Capture the cell that displays the provided text and extract its (x, y) central coordinate. 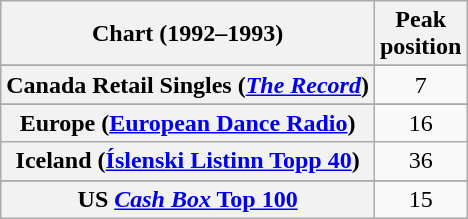
15 (420, 199)
Canada Retail Singles (The Record) (188, 85)
Iceland (Íslenski Listinn Topp 40) (188, 161)
Chart (1992–1993) (188, 34)
US Cash Box Top 100 (188, 199)
36 (420, 161)
Peakposition (420, 34)
Europe (European Dance Radio) (188, 123)
16 (420, 123)
7 (420, 85)
